Determine the [x, y] coordinate at the center of the cell enclosing the given text.  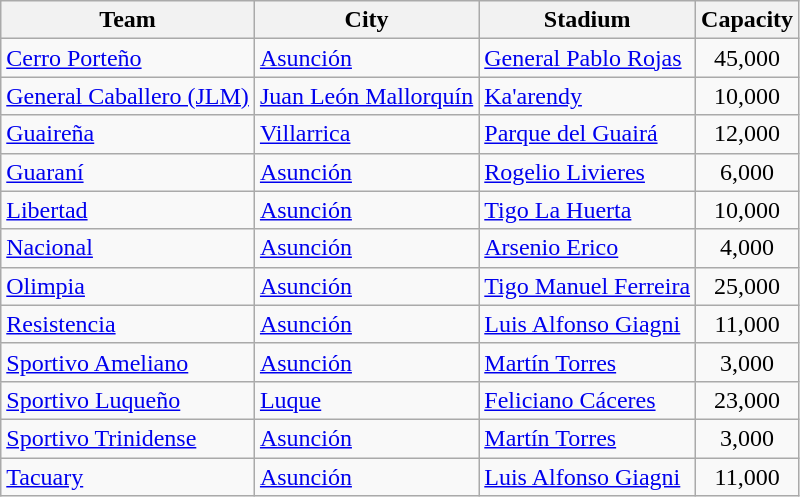
Juan León Mallorquín [366, 96]
City [366, 20]
Nacional [128, 248]
4,000 [748, 248]
General Caballero (JLM) [128, 96]
Feliciano Cáceres [588, 400]
Rogelio Livieres [588, 172]
Capacity [748, 20]
Luque [366, 400]
45,000 [748, 58]
Tigo La Huerta [588, 210]
General Pablo Rojas [588, 58]
Arsenio Erico [588, 248]
Team [128, 20]
12,000 [748, 134]
23,000 [748, 400]
Resistencia [128, 324]
Parque del Guairá [588, 134]
Olimpia [128, 286]
25,000 [748, 286]
Tacuary [128, 477]
Guaireña [128, 134]
Guaraní [128, 172]
Sportivo Ameliano [128, 362]
Stadium [588, 20]
Libertad [128, 210]
Villarrica [366, 134]
Ka'arendy [588, 96]
6,000 [748, 172]
Tigo Manuel Ferreira [588, 286]
Sportivo Trinidense [128, 438]
Cerro Porteño [128, 58]
Sportivo Luqueño [128, 400]
